Capture the cell that displays the provided text and extract its (X, Y) central coordinate. 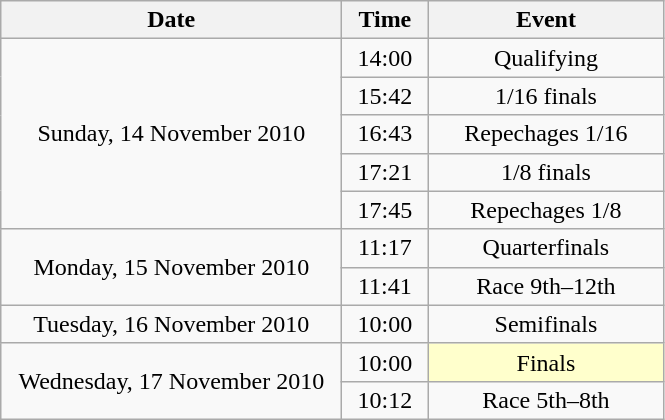
Repechages 1/8 (546, 210)
Time (385, 20)
Finals (546, 362)
Tuesday, 16 November 2010 (172, 324)
14:00 (385, 58)
16:43 (385, 134)
Event (546, 20)
11:41 (385, 286)
Sunday, 14 November 2010 (172, 134)
11:17 (385, 248)
Semifinals (546, 324)
Repechages 1/16 (546, 134)
Quarterfinals (546, 248)
1/16 finals (546, 96)
17:45 (385, 210)
Wednesday, 17 November 2010 (172, 381)
17:21 (385, 172)
1/8 finals (546, 172)
Race 9th–12th (546, 286)
15:42 (385, 96)
Date (172, 20)
Race 5th–8th (546, 400)
Qualifying (546, 58)
Monday, 15 November 2010 (172, 267)
10:12 (385, 400)
